Provide the (x, y) coordinate of the cell's center where the given text is located.  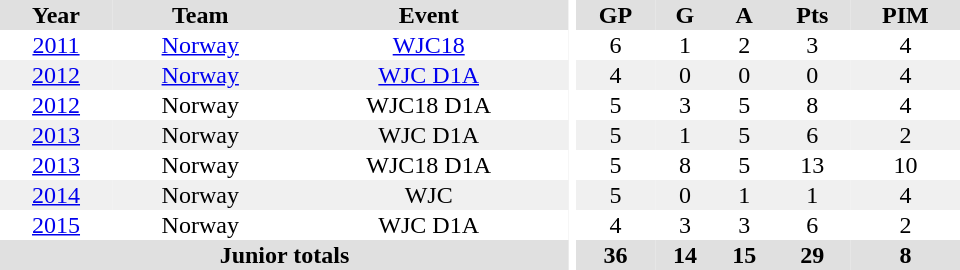
Year (56, 15)
G (684, 15)
Junior totals (284, 255)
36 (616, 255)
WJC18 (428, 45)
A (744, 15)
WJC (428, 195)
Team (200, 15)
PIM (906, 15)
Pts (812, 15)
GP (616, 15)
14 (684, 255)
Event (428, 15)
2014 (56, 195)
29 (812, 255)
10 (906, 165)
13 (812, 165)
2015 (56, 225)
15 (744, 255)
2011 (56, 45)
